Return the [x, y] coordinate for the center point of the cell that contains the specified text.  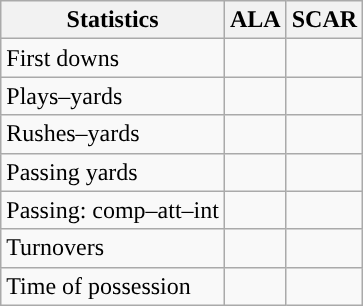
Time of possession [113, 286]
ALA [255, 20]
Rushes–yards [113, 134]
Passing: comp–att–int [113, 210]
SCAR [324, 20]
Passing yards [113, 172]
First downs [113, 58]
Turnovers [113, 248]
Statistics [113, 20]
Plays–yards [113, 96]
